Scan for the cell matching the given text and deliver its (X, Y) coordinate at center. 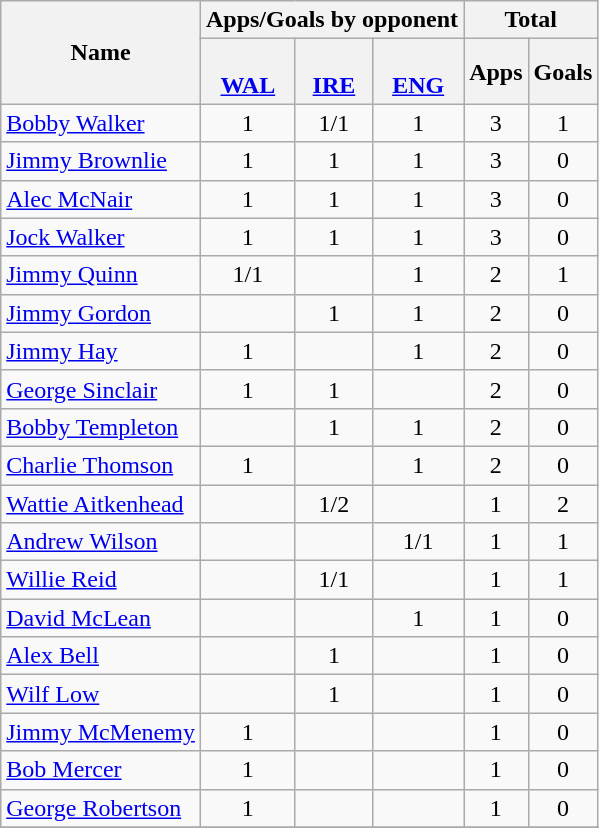
Alex Bell (101, 656)
Apps/Goals by opponent (332, 20)
Jimmy Gordon (101, 313)
WAL (248, 72)
Bobby Templeton (101, 427)
Goals (563, 72)
David McLean (101, 618)
Wattie Aitkenhead (101, 503)
Bobby Walker (101, 123)
Name (101, 52)
Willie Reid (101, 580)
ENG (418, 72)
Charlie Thomson (101, 465)
Wilf Low (101, 694)
IRE (334, 72)
Andrew Wilson (101, 542)
Alec McNair (101, 199)
Jock Walker (101, 237)
Bob Mercer (101, 770)
Jimmy McMenemy (101, 732)
Jimmy Brownlie (101, 161)
Total (531, 20)
Apps (496, 72)
George Sinclair (101, 389)
Jimmy Quinn (101, 275)
1/2 (334, 503)
George Robertson (101, 808)
Jimmy Hay (101, 351)
